Locate the cell with the specified text and output its [x, y] center coordinate. 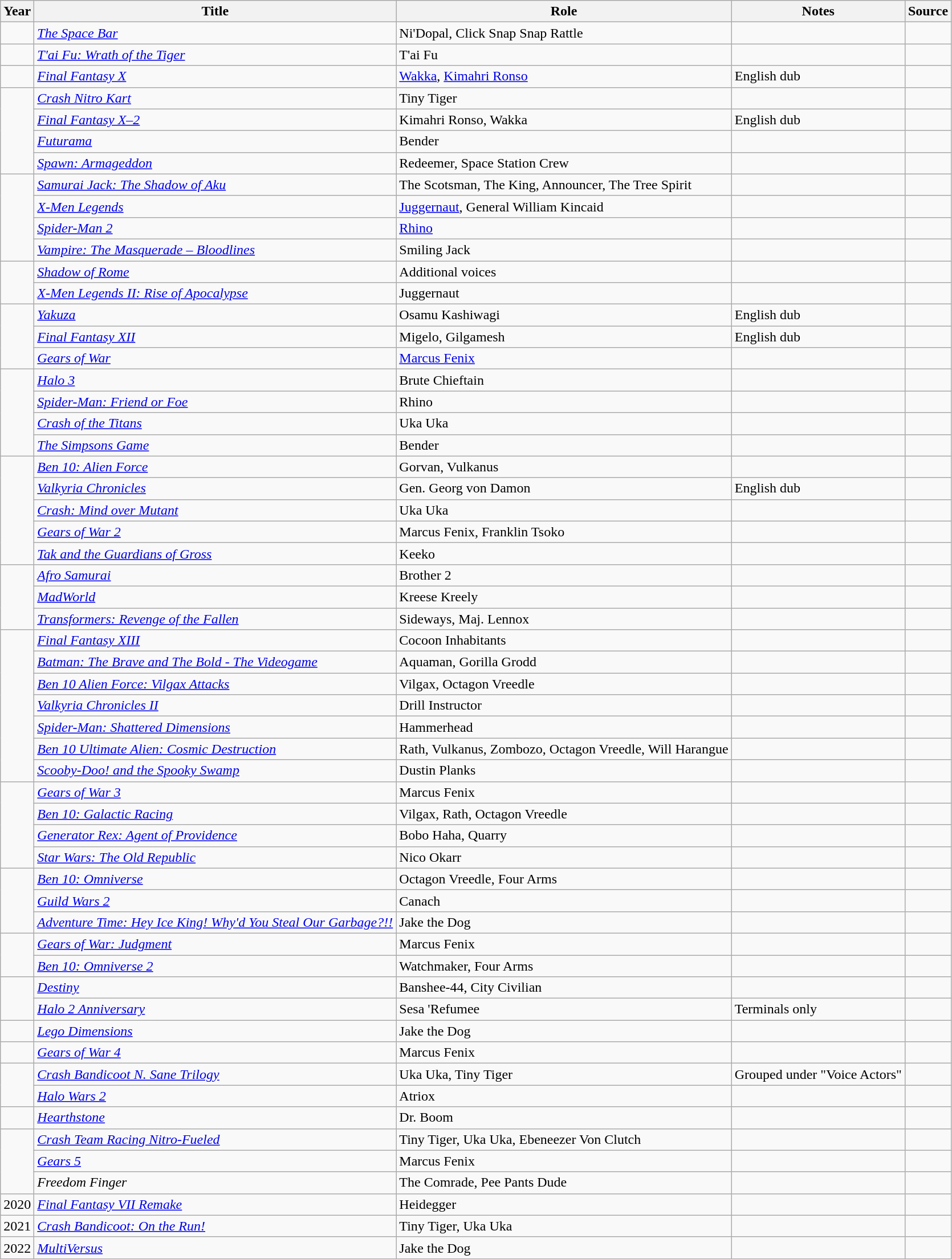
Gears of War 4 [215, 1053]
Halo Wars 2 [215, 1096]
Crash Bandicoot: On the Run! [215, 1226]
Halo 2 Anniversary [215, 1009]
Vilgax, Rath, Octagon Vreedle [564, 814]
Vilgax, Octagon Vreedle [564, 684]
Transformers: Revenge of the Fallen [215, 618]
Crash Nitro Kart [215, 98]
T'ai Fu: Wrath of the Tiger [215, 55]
Ni'Dopal, Click Snap Snap Rattle [564, 33]
Source [928, 11]
Final Fantasy XII [215, 337]
Sesa 'Refumee [564, 1009]
Tiny Tiger, Uka Uka, Ebeneezer Von Clutch [564, 1139]
Lego Dimensions [215, 1031]
Star Wars: The Old Republic [215, 857]
Guild Wars 2 [215, 901]
Destiny [215, 988]
Crash Team Racing Nitro-Fueled [215, 1139]
Batman: The Brave and The Bold - The Videogame [215, 662]
Ben 10 Alien Force: Vilgax Attacks [215, 684]
Title [215, 11]
Atriox [564, 1096]
Dr. Boom [564, 1118]
Dustin Planks [564, 771]
Futurama [215, 141]
Crash Bandicoot N. Sane Trilogy [215, 1074]
Hammerhead [564, 727]
Wakka, Kimahri Ronso [564, 76]
Gen. Georg von Damon [564, 488]
Aquaman, Gorilla Grodd [564, 662]
Spawn: Armageddon [215, 163]
Tiny Tiger, Uka Uka [564, 1226]
2022 [17, 1248]
Samurai Jack: The Shadow of Aku [215, 185]
MultiVersus [215, 1248]
Rath, Vulkanus, Zombozo, Octagon Vreedle, Will Harangue [564, 749]
Halo 3 [215, 380]
Role [564, 11]
Valkyria Chronicles II [215, 706]
Marcus Fenix, Franklin Tsoko [564, 532]
Gears of War: Judgment [215, 944]
Gears of War 3 [215, 792]
Keeko [564, 553]
Generator Rex: Agent of Providence [215, 836]
Ben 10: Omniverse 2 [215, 966]
Adventure Time: Hey Ice King! Why'd You Steal Our Garbage?!! [215, 922]
Year [17, 11]
Gears 5 [215, 1161]
Vampire: The Masquerade – Bloodlines [215, 250]
Uka Uka, Tiny Tiger [564, 1074]
Afro Samurai [215, 575]
Crash: Mind over Mutant [215, 510]
Ben 10 Ultimate Alien: Cosmic Destruction [215, 749]
Canach [564, 901]
Grouped under "Voice Actors" [818, 1074]
Migelo, Gilgamesh [564, 337]
The Space Bar [215, 33]
Nico Okarr [564, 857]
Yakuza [215, 315]
Final Fantasy VII Remake [215, 1204]
X-Men Legends II: Rise of Apocalypse [215, 294]
Hearthstone [215, 1118]
Kreese Kreely [564, 597]
Juggernaut, General William Kincaid [564, 206]
Crash of the Titans [215, 423]
Sideways, Maj. Lennox [564, 618]
Octagon Vreedle, Four Arms [564, 879]
Tak and the Guardians of Gross [215, 553]
Watchmaker, Four Arms [564, 966]
Final Fantasy XIII [215, 641]
Spider-Man: Shattered Dimensions [215, 727]
Scooby-Doo! and the Spooky Swamp [215, 771]
Bobo Haha, Quarry [564, 836]
Spider-Man 2 [215, 228]
Osamu Kashiwagi [564, 315]
Heidegger [564, 1204]
The Comrade, Pee Pants Dude [564, 1183]
Freedom Finger [215, 1183]
Redeemer, Space Station Crew [564, 163]
Gears of War [215, 358]
Notes [818, 11]
The Simpsons Game [215, 445]
Shadow of Rome [215, 272]
Ben 10: Omniverse [215, 879]
2021 [17, 1226]
Brother 2 [564, 575]
Terminals only [818, 1009]
Drill Instructor [564, 706]
Brute Chieftain [564, 380]
MadWorld [215, 597]
Spider-Man: Friend or Foe [215, 402]
Final Fantasy X [215, 76]
T'ai Fu [564, 55]
Banshee-44, City Civilian [564, 988]
X-Men Legends [215, 206]
Final Fantasy X–2 [215, 120]
Kimahri Ronso, Wakka [564, 120]
Gears of War 2 [215, 532]
Tiny Tiger [564, 98]
Cocoon Inhabitants [564, 641]
Ben 10: Alien Force [215, 467]
Valkyria Chronicles [215, 488]
The Scotsman, The King, Announcer, The Tree Spirit [564, 185]
Juggernaut [564, 294]
Gorvan, Vulkanus [564, 467]
Ben 10: Galactic Racing [215, 814]
Smiling Jack [564, 250]
2020 [17, 1204]
Additional voices [564, 272]
